Pinpoint the cell where the given text exists, returning its [x, y] midpoint coordinate. 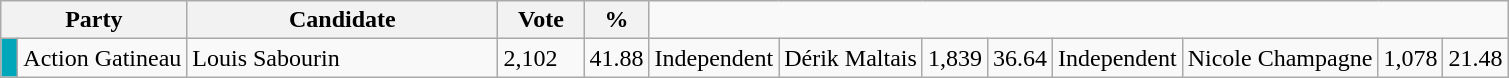
1,078 [1410, 58]
% [616, 20]
2,102 [541, 58]
Action Gatineau [102, 58]
36.64 [1020, 58]
Vote [541, 20]
Party [94, 20]
Dérik Maltais [851, 58]
21.48 [1476, 58]
Louis Sabourin [342, 58]
1,839 [954, 58]
Candidate [342, 20]
41.88 [616, 58]
Nicole Champagne [1280, 58]
